Detect which cell encompasses the target text, then output its [x, y] center coordinate. 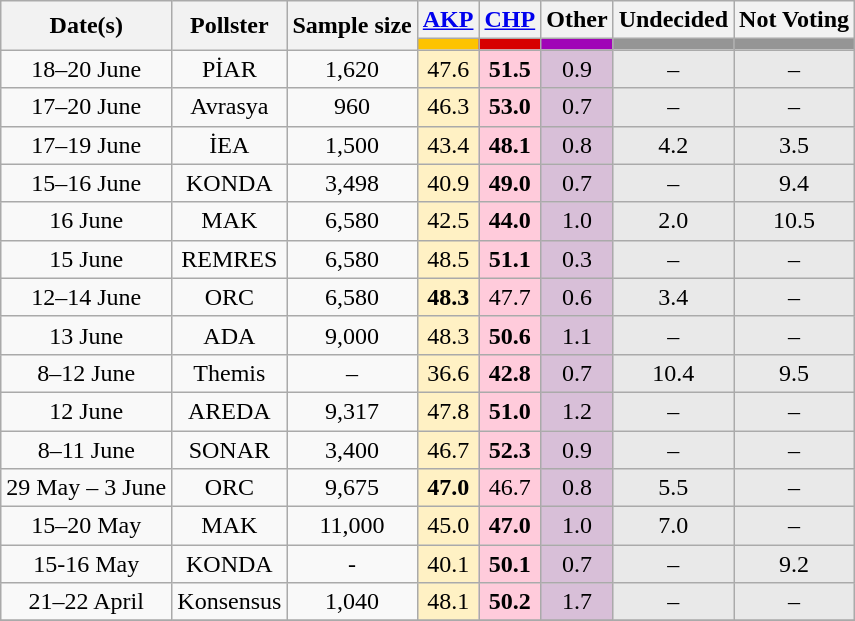
43.4 [448, 145]
5.5 [673, 488]
44.0 [510, 221]
29 May – 3 June [86, 488]
51.0 [510, 411]
9,675 [352, 488]
7.0 [673, 526]
Avrasya [230, 107]
3.5 [794, 145]
1.2 [577, 411]
51.1 [510, 259]
10.5 [794, 221]
21–22 April [86, 602]
15-16 May [86, 564]
40.9 [448, 183]
Konsensus [230, 602]
9,000 [352, 335]
12–14 June [86, 297]
1,500 [352, 145]
10.4 [673, 373]
1,040 [352, 602]
İEA [230, 145]
15 June [86, 259]
51.5 [510, 69]
960 [352, 107]
40.1 [448, 564]
Sample size [352, 26]
1.7 [577, 602]
4.2 [673, 145]
36.6 [448, 373]
SONAR [230, 449]
8–12 June [86, 373]
Other [577, 20]
47.7 [510, 297]
REMRES [230, 259]
ADA [230, 335]
17–19 June [86, 145]
50.2 [510, 602]
17–20 June [86, 107]
16 June [86, 221]
49.0 [510, 183]
8–11 June [86, 449]
42.8 [510, 373]
CHP [510, 20]
Undecided [673, 20]
42.5 [448, 221]
9.5 [794, 373]
Date(s) [86, 26]
15–16 June [86, 183]
- [352, 564]
Not Voting [794, 20]
48.5 [448, 259]
0.3 [577, 259]
47.8 [448, 411]
47.6 [448, 69]
9.2 [794, 564]
AKP [448, 20]
1,620 [352, 69]
12 June [86, 411]
1.1 [577, 335]
9,317 [352, 411]
Themis [230, 373]
3,400 [352, 449]
AREDA [230, 411]
0.6 [577, 297]
45.0 [448, 526]
15–20 May [86, 526]
3,498 [352, 183]
53.0 [510, 107]
2.0 [673, 221]
9.4 [794, 183]
3.4 [673, 297]
18–20 June [86, 69]
46.3 [448, 107]
50.1 [510, 564]
PİAR [230, 69]
13 June [86, 335]
50.6 [510, 335]
52.3 [510, 449]
11,000 [352, 526]
Pollster [230, 26]
